Find where the given text appears and provide that cell's center as (x, y) coordinate. 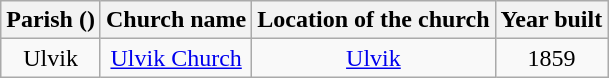
Location of the church (374, 20)
Parish () (51, 20)
Church name (176, 20)
Ulvik Church (176, 58)
1859 (552, 58)
Year built (552, 20)
